For the text-containing cell, return its midpoint in (x, y) coordinate format. 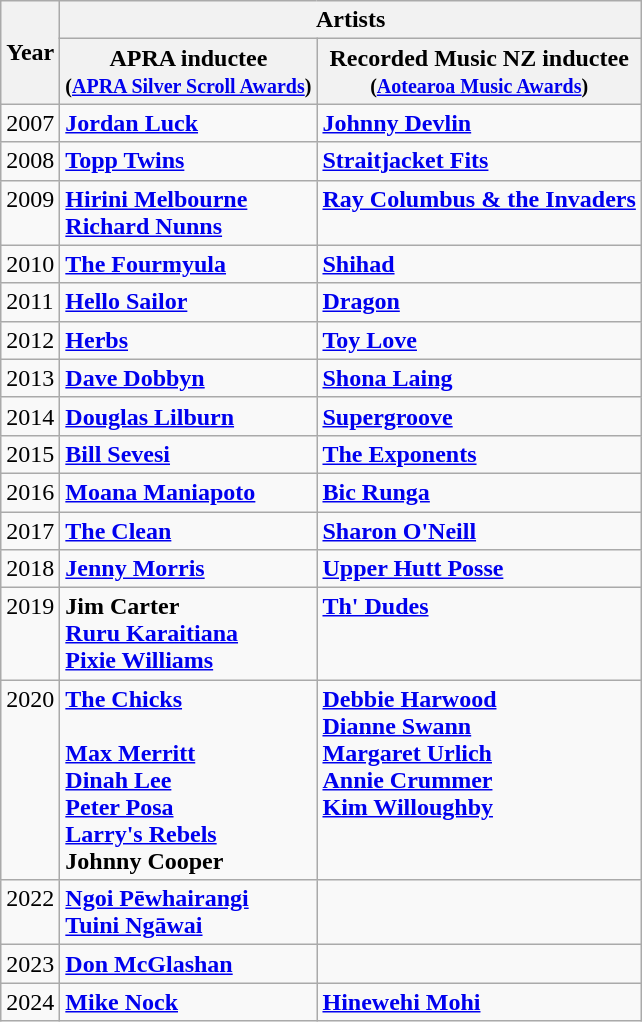
2013 (30, 378)
Douglas Lilburn (188, 416)
2009 (30, 212)
2008 (30, 161)
Jordan Luck (188, 123)
Dragon (479, 302)
2022 (30, 912)
Mike Nock (188, 1002)
Topp Twins (188, 161)
Sharon O'Neill (479, 531)
Herbs (188, 340)
The Fourmyula (188, 264)
Johnny Devlin (479, 123)
Bill Sevesi (188, 454)
Hinewehi Mohi (479, 1002)
Hirini MelbourneRichard Nunns (188, 212)
Recorded Music NZ inductee(Aotearoa Music Awards) (479, 72)
Debbie HarwoodDianne SwannMargaret UrlichAnnie CrummerKim Willoughby (479, 780)
Jenny Morris (188, 569)
Dave Dobbyn (188, 378)
2024 (30, 1002)
Jim CarterRuru KaraitianaPixie Williams (188, 634)
The Exponents (479, 454)
Th' Dudes (479, 634)
Bic Runga (479, 492)
2017 (30, 531)
2012 (30, 340)
2016 (30, 492)
2020 (30, 780)
APRA inductee(APRA Silver Scroll Awards) (188, 72)
Upper Hutt Posse (479, 569)
2018 (30, 569)
2014 (30, 416)
Hello Sailor (188, 302)
2019 (30, 634)
2011 (30, 302)
Ngoi PēwhairangiTuini Ngāwai (188, 912)
Ray Columbus & the Invaders (479, 212)
The Chicks Max Merritt Dinah Lee Peter Posa Larry's Rebels Johnny Cooper (188, 780)
Shona Laing (479, 378)
Don McGlashan (188, 964)
Toy Love (479, 340)
Supergroove (479, 416)
Moana Maniapoto (188, 492)
2023 (30, 964)
Artists (351, 20)
Shihad (479, 264)
The Clean (188, 531)
2007 (30, 123)
2015 (30, 454)
Straitjacket Fits (479, 161)
Year (30, 52)
2010 (30, 264)
